Search for the cell housing the specified text and yield its [x, y] center coordinate. 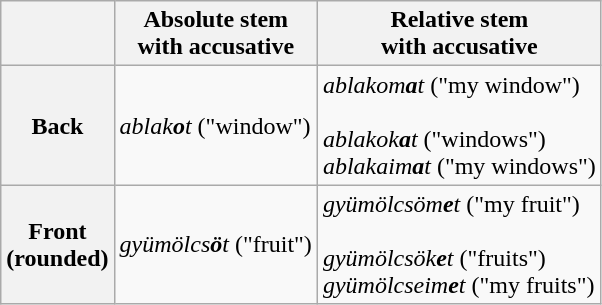
gyümölcsöt ("fruit") [216, 244]
gyümölcsömet ("my fruit")gyümölcsöket ("fruits") gyümölcseimet ("my fruits") [459, 244]
Front(rounded) [58, 244]
ablakot ("window") [216, 126]
Relative stemwith accusative [459, 34]
ablakomat ("my window")ablakokat ("windows") ablakaimat ("my windows") [459, 126]
Back [58, 126]
Absolute stemwith accusative [216, 34]
